Identify which cell holds the provided text, then report its (X, Y) central coordinate. 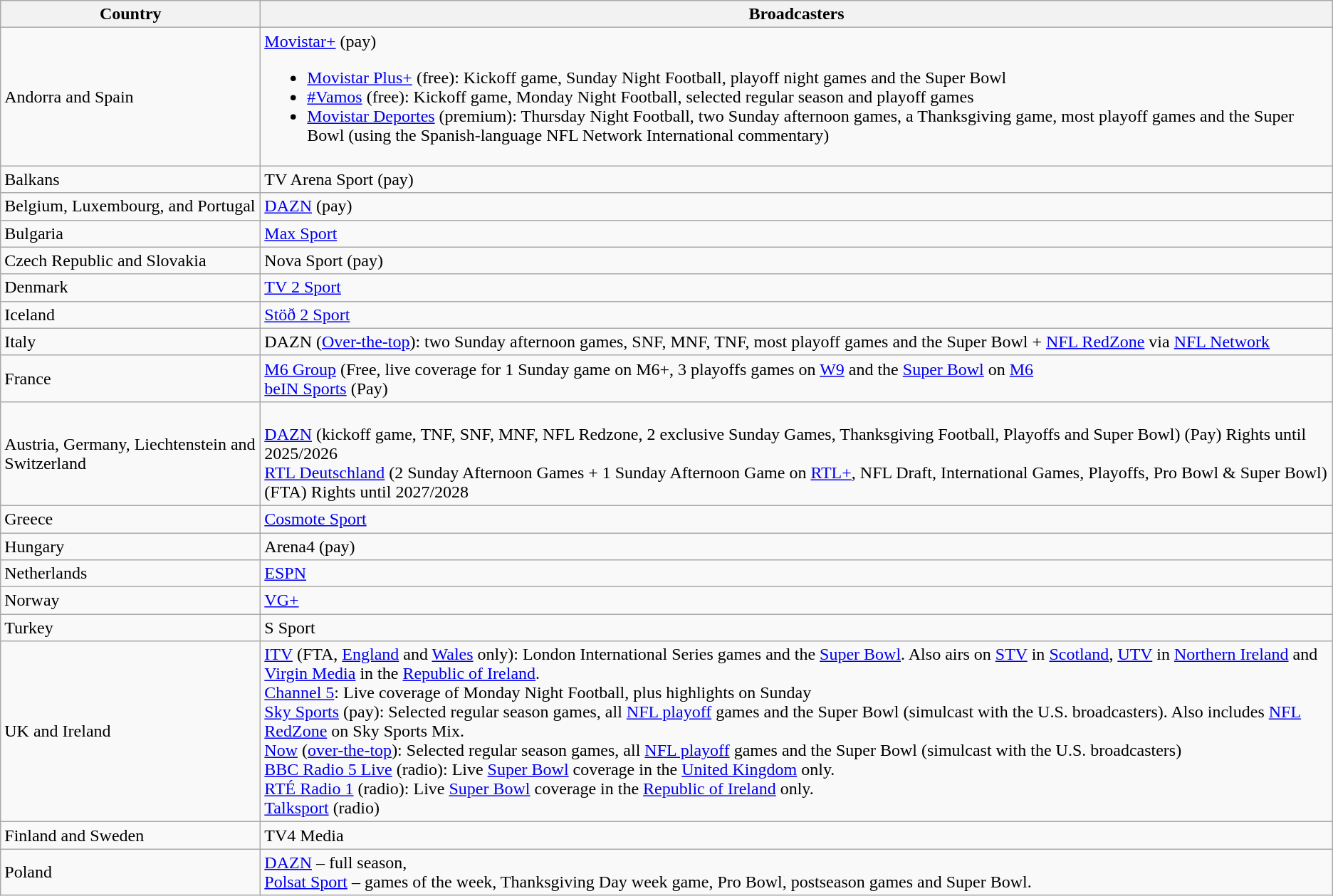
Balkans (131, 179)
Finland and Sweden (131, 836)
VG+ (796, 601)
Broadcasters (796, 14)
TV4 Media (796, 836)
Denmark (131, 288)
Belgium, Luxembourg, and Portugal (131, 206)
DAZN – full season,Polsat Sport – games of the week, Thanksgiving Day week game, Pro Bowl, postseason games and Super Bowl. (796, 873)
Stöð 2 Sport (796, 315)
ESPN (796, 574)
S Sport (796, 628)
Iceland (131, 315)
Greece (131, 519)
DAZN (pay) (796, 206)
Poland (131, 873)
DAZN (Over-the-top): two Sunday afternoon games, SNF, MNF, TNF, most playoff games and the Super Bowl + NFL RedZone via NFL Network (796, 342)
Cosmote Sport (796, 519)
UK and Ireland (131, 732)
M6 Group (Free, live coverage for 1 Sunday game on M6+, 3 playoffs games on W9 and the Super Bowl on M6 beIN Sports (Pay) (796, 379)
Nova Sport (pay) (796, 260)
Norway (131, 601)
Austria, Germany, Liechtenstein and Switzerland (131, 453)
TV 2 Sport (796, 288)
Italy (131, 342)
Andorra and Spain (131, 97)
Bulgaria (131, 233)
Netherlands (131, 574)
Arena4 (pay) (796, 546)
France (131, 379)
Country (131, 14)
Turkey (131, 628)
TV Arena Sport (pay) (796, 179)
Hungary (131, 546)
Max Sport (796, 233)
Czech Republic and Slovakia (131, 260)
